Identify which cell holds the provided text, then report its [x, y] central coordinate. 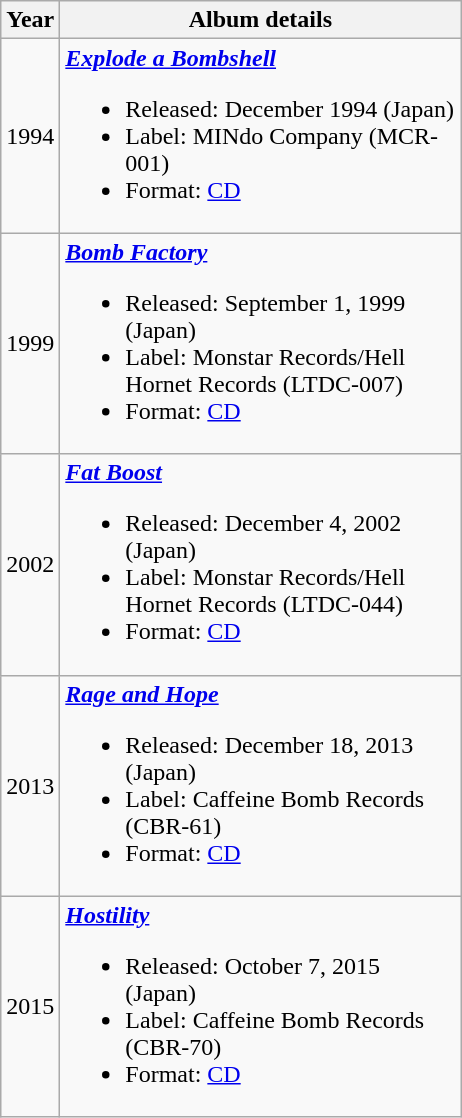
1999 [30, 344]
2013 [30, 786]
Explode a BombshellReleased: December 1994 (Japan)Label: MINdo Company (MCR-001)Format: CD [260, 136]
Album details [260, 20]
Bomb FactoryReleased: September 1, 1999 (Japan)Label: Monstar Records/Hell Hornet Records (LTDC-007)Format: CD [260, 344]
Fat BoostReleased: December 4, 2002 (Japan)Label: Monstar Records/Hell Hornet Records (LTDC-044)Format: CD [260, 564]
2015 [30, 1006]
Rage and HopeReleased: December 18, 2013 (Japan)Label: Caffeine Bomb Records (CBR-61)Format: CD [260, 786]
HostilityReleased: October 7, 2015 (Japan)Label: Caffeine Bomb Records (CBR-70)Format: CD [260, 1006]
1994 [30, 136]
2002 [30, 564]
Year [30, 20]
